From the cell containing the given text, extract its center point as [x, y] coordinate. 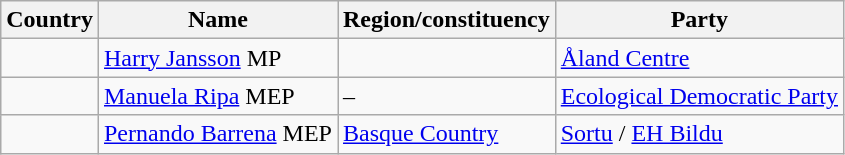
Party [699, 20]
Region/constituency [447, 20]
Country [50, 20]
– [447, 96]
Pernando Barrena MEP [218, 134]
Name [218, 20]
Sortu / EH Bildu [699, 134]
Manuela Ripa MEP [218, 96]
Basque Country [447, 134]
Harry Jansson MP [218, 58]
Ecological Democratic Party [699, 96]
Åland Centre [699, 58]
